Detect which cell encompasses the target text, then output its [X, Y] center coordinate. 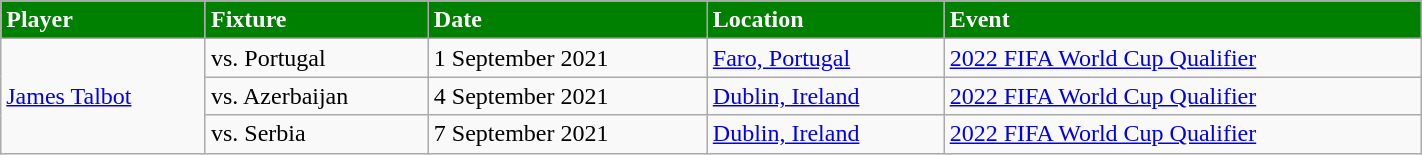
Player [104, 20]
vs. Portugal [316, 58]
Date [568, 20]
Faro, Portugal [826, 58]
James Talbot [104, 96]
Event [1182, 20]
Location [826, 20]
vs. Azerbaijan [316, 96]
vs. Serbia [316, 134]
Fixture [316, 20]
1 September 2021 [568, 58]
7 September 2021 [568, 134]
4 September 2021 [568, 96]
